Identify which cell holds the provided text, then report its (x, y) central coordinate. 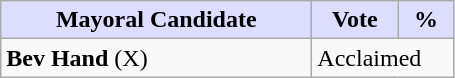
Acclaimed (383, 58)
Mayoral Candidate (156, 20)
Bev Hand (X) (156, 58)
Vote (355, 20)
% (426, 20)
